Output the (x, y) coordinate of the center of the cell containing the given text.  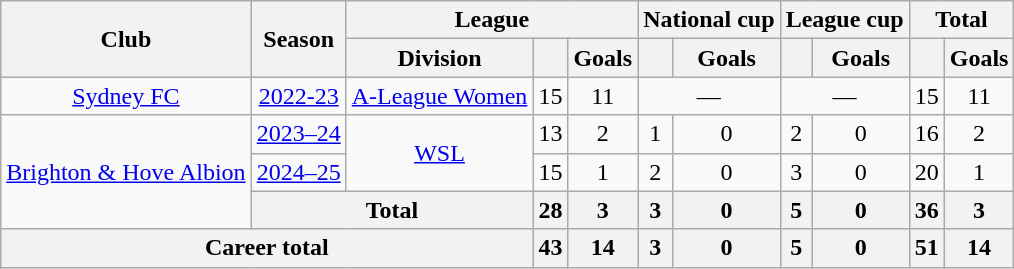
League cup (844, 20)
43 (550, 248)
20 (926, 172)
Career total (267, 248)
Brighton & Hove Albion (126, 172)
Division (440, 58)
28 (550, 210)
13 (550, 134)
League (492, 20)
Club (126, 39)
Sydney FC (126, 96)
36 (926, 210)
51 (926, 248)
2023–24 (298, 134)
WSL (440, 153)
National cup (709, 20)
A-League Women (440, 96)
16 (926, 134)
2022-23 (298, 96)
2024–25 (298, 172)
Season (298, 39)
